Return the [x, y] coordinate for the center point of the cell that contains the specified text.  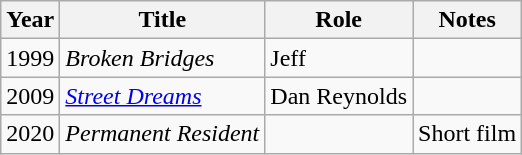
1999 [30, 58]
2009 [30, 96]
Dan Reynolds [339, 96]
Street Dreams [162, 96]
Broken Bridges [162, 58]
Title [162, 20]
Permanent Resident [162, 134]
Year [30, 20]
Role [339, 20]
Jeff [339, 58]
Notes [468, 20]
2020 [30, 134]
Short film [468, 134]
